Detect which cell encompasses the target text, then output its [X, Y] center coordinate. 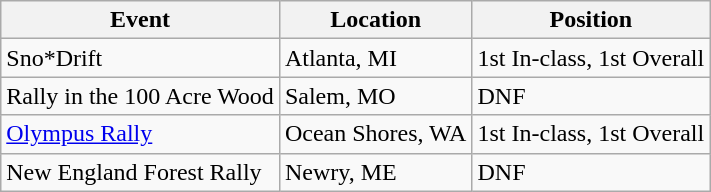
Position [591, 20]
Rally in the 100 Acre Wood [140, 96]
New England Forest Rally [140, 172]
Olympus Rally [140, 134]
Newry, ME [376, 172]
Ocean Shores, WA [376, 134]
Sno*Drift [140, 58]
Salem, MO [376, 96]
Location [376, 20]
Event [140, 20]
Atlanta, MI [376, 58]
